Find where the given text appears and provide that cell's center as (X, Y) coordinate. 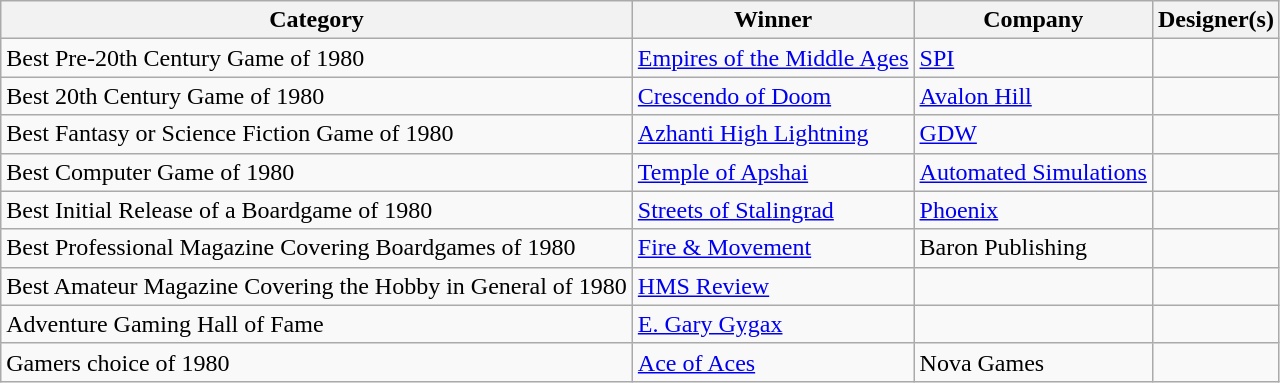
Best Computer Game of 1980 (317, 172)
Best Amateur Magazine Covering the Hobby in General of 1980 (317, 286)
Azhanti High Lightning (773, 134)
Category (317, 20)
Best Professional Magazine Covering Boardgames of 1980 (317, 248)
SPI (1033, 58)
Company (1033, 20)
Avalon Hill (1033, 96)
Adventure Gaming Hall of Fame (317, 324)
GDW (1033, 134)
Automated Simulations (1033, 172)
Baron Publishing (1033, 248)
Phoenix (1033, 210)
Designer(s) (1216, 20)
Fire & Movement (773, 248)
Gamers choice of 1980 (317, 362)
Temple of Apshai (773, 172)
E. Gary Gygax (773, 324)
Winner (773, 20)
Ace of Aces (773, 362)
Empires of the Middle Ages (773, 58)
Best Pre-20th Century Game of 1980 (317, 58)
Crescendo of Doom (773, 96)
Best 20th Century Game of 1980 (317, 96)
Best Fantasy or Science Fiction Game of 1980 (317, 134)
HMS Review (773, 286)
Best Initial Release of a Boardgame of 1980 (317, 210)
Streets of Stalingrad (773, 210)
Nova Games (1033, 362)
